Pinpoint the cell where the given text exists, returning its (X, Y) midpoint coordinate. 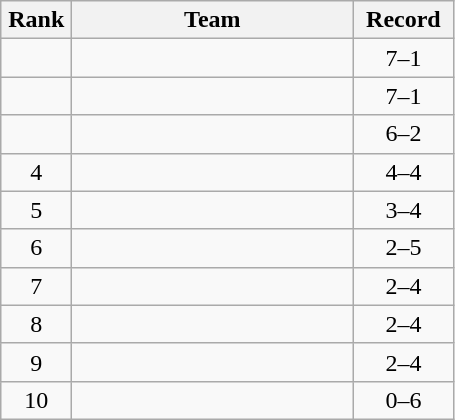
0–6 (404, 400)
4 (36, 172)
5 (36, 210)
6–2 (404, 134)
4–4 (404, 172)
8 (36, 324)
9 (36, 362)
10 (36, 400)
Rank (36, 20)
Record (404, 20)
7 (36, 286)
Team (212, 20)
2–5 (404, 248)
3–4 (404, 210)
6 (36, 248)
